Capture the cell that displays the provided text and extract its [x, y] central coordinate. 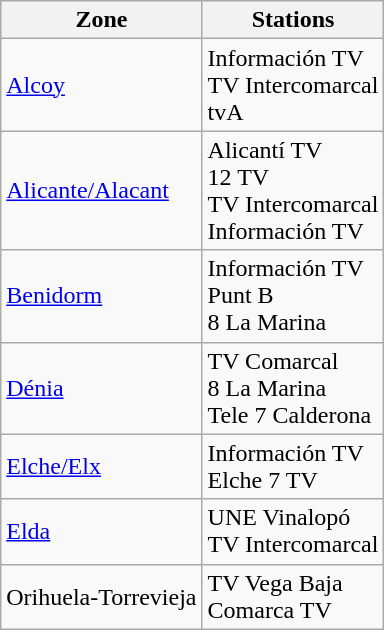
Orihuela-Torrevieja [102, 596]
Alicantí TV12 TVTV IntercomarcalInformación TV [293, 190]
Benidorm [102, 296]
Información TVPunt B8 La Marina [293, 296]
TV Comarcal8 La MarinaTele 7 Calderona [293, 388]
Alicante/Alacant [102, 190]
UNE VinalopóTV Intercomarcal [293, 532]
Elche/Elx [102, 466]
Dénia [102, 388]
Elda [102, 532]
Zone [102, 20]
Información TVElche 7 TV [293, 466]
Stations [293, 20]
Información TVTV IntercomarcaltvA [293, 85]
TV Vega BajaComarca TV [293, 596]
Alcoy [102, 85]
